Search for the cell housing the specified text and yield its (x, y) center coordinate. 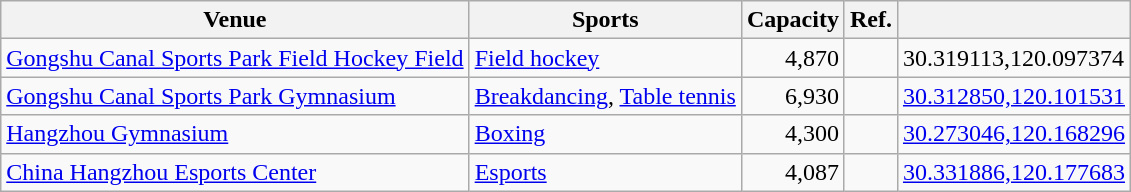
4,870 (792, 58)
Venue (235, 20)
6,930 (792, 96)
4,087 (792, 172)
30.312850,120.101531 (1014, 96)
Ref. (870, 20)
Gongshu Canal Sports Park Gymnasium (235, 96)
China Hangzhou Esports Center (235, 172)
Capacity (792, 20)
Boxing (605, 134)
Gongshu Canal Sports Park Field Hockey Field (235, 58)
30.331886,120.177683 (1014, 172)
Breakdancing, Table tennis (605, 96)
Sports (605, 20)
Hangzhou Gymnasium (235, 134)
30.319113,120.097374 (1014, 58)
Field hockey (605, 58)
30.273046,120.168296 (1014, 134)
4,300 (792, 134)
Esports (605, 172)
